Determine the [X, Y] coordinate at the center of the cell enclosing the given text.  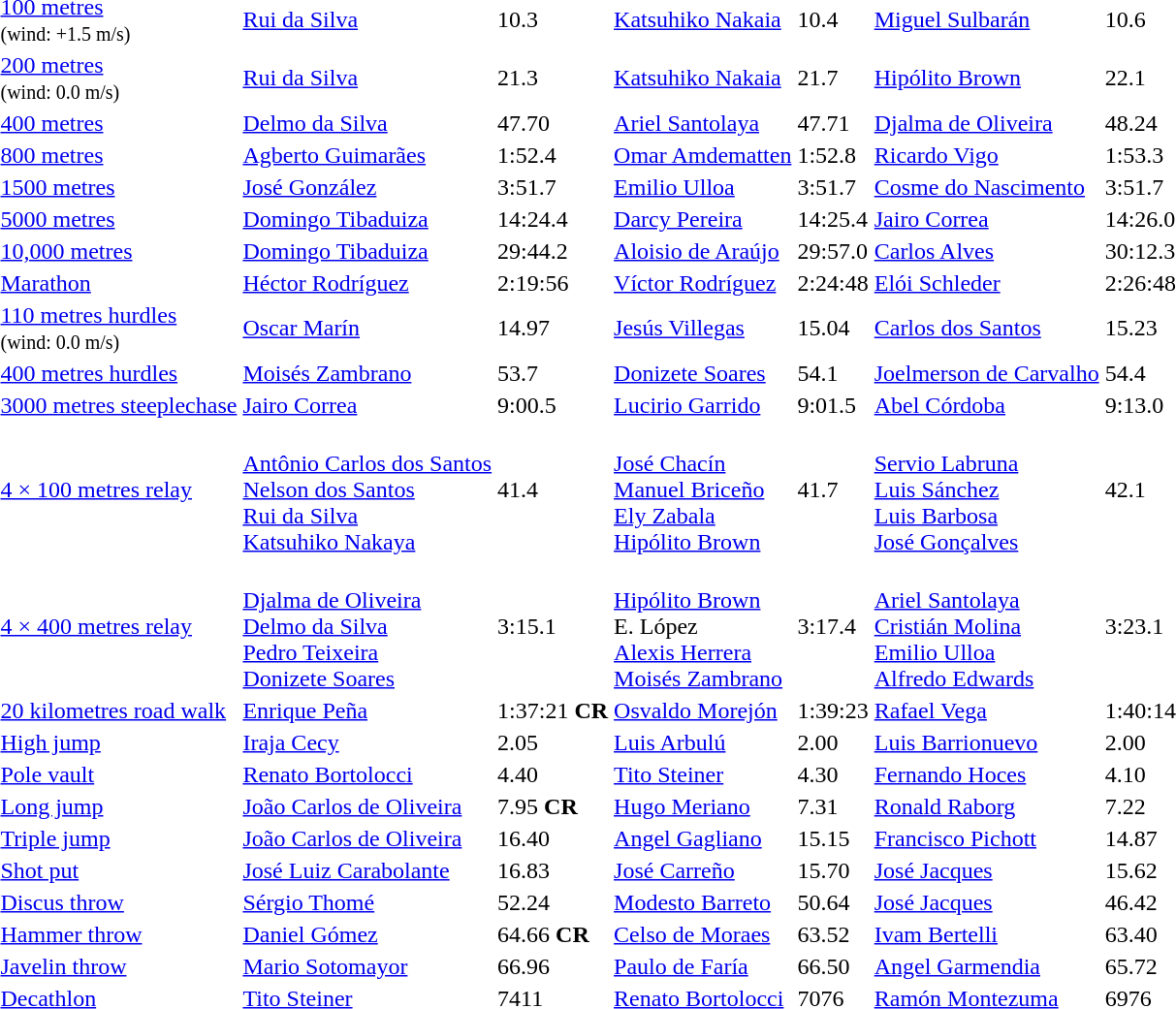
Omar Amdematten [703, 155]
47.70 [553, 123]
66.96 [553, 966]
9:01.5 [833, 405]
16.83 [553, 870]
4.30 [833, 774]
7.31 [833, 806]
Luis Barrionuevo [987, 742]
2:24:48 [833, 283]
15.04 [833, 328]
2.05 [553, 742]
Carlos Alves [987, 251]
Abel Córdoba [987, 405]
Celso de Moraes [703, 934]
Iraja Cecy [367, 742]
41.7 [833, 489]
Hugo Meriano [703, 806]
Osvaldo Morejón [703, 710]
Rafael Vega [987, 710]
54.1 [833, 373]
21.3 [553, 78]
Agberto Guimarães [367, 155]
Sérgio Thomé [367, 902]
Oscar Marín [367, 328]
Paulo de Faría [703, 966]
Djalma de Oliveira [987, 123]
Modesto Barreto [703, 902]
Fernando Hoces [987, 774]
50.64 [833, 902]
2.00 [833, 742]
Darcy Pereira [703, 219]
Emilio Ulloa [703, 187]
José González [367, 187]
63.52 [833, 934]
3:15.1 [553, 626]
Ronald Raborg [987, 806]
Hipólito BrownE. LópezAlexis HerreraMoisés Zambrano [703, 626]
Moisés Zambrano [367, 373]
52.24 [553, 902]
Francisco Pichott [987, 838]
Djalma de OliveiraDelmo da SilvaPedro TeixeiraDonizete Soares [367, 626]
21.7 [833, 78]
José Carreño [703, 870]
Angel Gagliano [703, 838]
Tito Steiner [703, 774]
16.40 [553, 838]
Mario Sotomayor [367, 966]
Elói Schleder [987, 283]
Ivam Bertelli [987, 934]
Luis Arbulú [703, 742]
Ricardo Vigo [987, 155]
4.40 [553, 774]
41.4 [553, 489]
29:44.2 [553, 251]
15.70 [833, 870]
Delmo da Silva [367, 123]
Carlos dos Santos [987, 328]
Angel Garmendia [987, 966]
15.15 [833, 838]
29:57.0 [833, 251]
Aloisio de Araújo [703, 251]
Jesús Villegas [703, 328]
Héctor Rodríguez [367, 283]
47.71 [833, 123]
1:37:21 CR [553, 710]
Enrique Peña [367, 710]
53.7 [553, 373]
Ariel Santolaya [703, 123]
Víctor Rodríguez [703, 283]
66.50 [833, 966]
Daniel Gómez [367, 934]
3:17.4 [833, 626]
2:19:56 [553, 283]
Rui da Silva [367, 78]
Ariel SantolayaCristián MolinaEmilio UlloaAlfredo Edwards [987, 626]
Renato Bortolocci [367, 774]
7.95 CR [553, 806]
José Luiz Carabolante [367, 870]
14:25.4 [833, 219]
Katsuhiko Nakaia [703, 78]
Cosme do Nascimento [987, 187]
9:00.5 [553, 405]
14:24.4 [553, 219]
Lucirio Garrido [703, 405]
1:52.8 [833, 155]
Donizete Soares [703, 373]
64.66 CR [553, 934]
Joelmerson de Carvalho [987, 373]
14.97 [553, 328]
1:39:23 [833, 710]
1:52.4 [553, 155]
José ChacínManuel BriceñoEly ZabalaHipólito Brown [703, 489]
Hipólito Brown [987, 78]
Antônio Carlos dos SantosNelson dos SantosRui da SilvaKatsuhiko Nakaya [367, 489]
Servio LabrunaLuis SánchezLuis BarbosaJosé Gonçalves [987, 489]
